Pinpoint the cell where the given text exists, returning its (X, Y) midpoint coordinate. 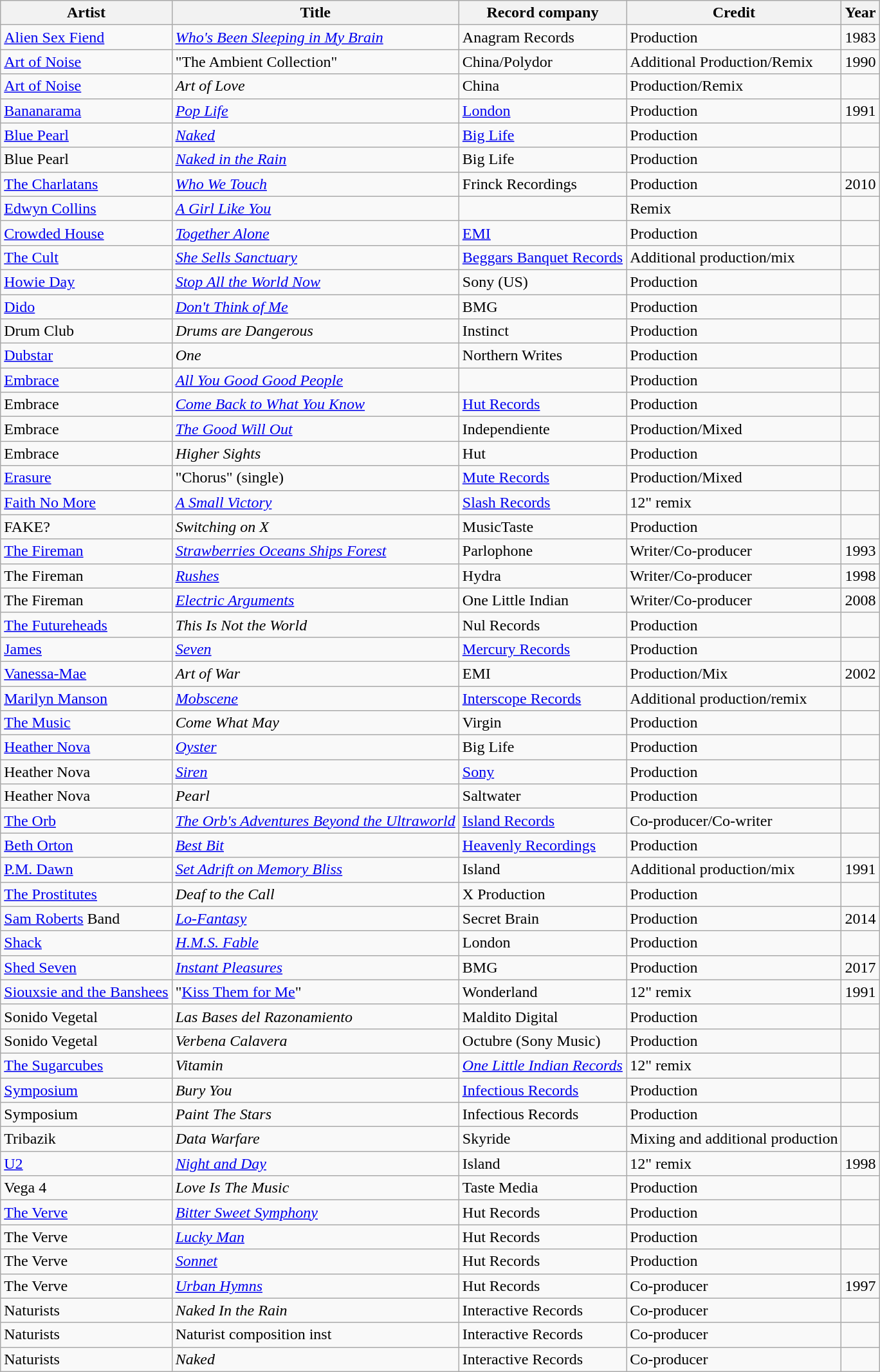
Independiente (542, 429)
Title (315, 13)
China/Polydor (542, 62)
Urban Hymns (315, 1286)
Tribazik (86, 1139)
Dido (86, 307)
A Girl Like You (315, 208)
Instant Pleasures (315, 967)
Howie Day (86, 282)
Maldito Digital (542, 1016)
This Is Not the World (315, 625)
"Kiss Them for Me" (315, 992)
Slash Records (542, 502)
Who We Touch (315, 184)
Pop Life (315, 111)
Mercury Records (542, 649)
Paint The Stars (315, 1115)
Strawberries Oceans Ships Forest (315, 551)
Sonnet (315, 1261)
Record company (542, 13)
Wonderland (542, 992)
Mobscene (315, 698)
Set Adrift on Memory Bliss (315, 870)
H.M.S. Fable (315, 943)
Parlophone (542, 551)
Come Back to What You Know (315, 405)
The Music (86, 723)
Oyster (315, 747)
Come What May (315, 723)
Vitamin (315, 1065)
Sony (US) (542, 282)
She Sells Sanctuary (315, 257)
Data Warfare (315, 1139)
Virgin (542, 723)
The Orb's Adventures Beyond the Ultraworld (315, 821)
Siouxsie and the Banshees (86, 992)
Drum Club (86, 331)
Art of Love (315, 86)
Crowded House (86, 233)
Remix (734, 208)
Shed Seven (86, 967)
Vanessa-Mae (86, 673)
Lo-Fantasy (315, 919)
Art of War (315, 673)
P.M. Dawn (86, 870)
Who's Been Sleeping in My Brain (315, 37)
Artist (86, 13)
All You Good Good People (315, 380)
Beth Orton (86, 845)
Lucky Man (315, 1237)
Nul Records (542, 625)
Production/Remix (734, 86)
Co-producer/Co-writer (734, 821)
1983 (861, 37)
"The Ambient Collection" (315, 62)
Pearl (315, 796)
Faith No More (86, 502)
Sony (542, 772)
Taste Media (542, 1188)
Frinck Recordings (542, 184)
Las Bases del Razonamiento (315, 1016)
Erasure (86, 478)
Saltwater (542, 796)
One Little Indian Records (542, 1065)
Deaf to the Call (315, 894)
"Chorus" (single) (315, 478)
2010 (861, 184)
The Charlatans (86, 184)
Night and Day (315, 1164)
Bananarama (86, 111)
China (542, 86)
Best Bit (315, 845)
Island Records (542, 821)
Interscope Records (542, 698)
Instinct (542, 331)
1990 (861, 62)
Together Alone (315, 233)
James (86, 649)
Mixing and additional production (734, 1139)
Siren (315, 772)
Credit (734, 13)
Heavenly Recordings (542, 845)
Bury You (315, 1090)
Vega 4 (86, 1188)
Secret Brain (542, 919)
2008 (861, 600)
Shack (86, 943)
Anagram Records (542, 37)
Sam Roberts Band (86, 919)
2014 (861, 919)
Skyride (542, 1139)
Naked in the Rain (315, 160)
Northern Writes (542, 356)
The Orb (86, 821)
Bitter Sweet Symphony (315, 1212)
Marilyn Manson (86, 698)
Dubstar (86, 356)
MusicTaste (542, 527)
Alien Sex Fiend (86, 37)
2017 (861, 967)
Naked In the Rain (315, 1310)
Higher Sights (315, 453)
Electric Arguments (315, 600)
U2 (86, 1164)
Additional production/remix (734, 698)
Don't Think of Me (315, 307)
Year (861, 13)
Beggars Banquet Records (542, 257)
One Little Indian (542, 600)
Seven (315, 649)
FAKE? (86, 527)
Verbena Calavera (315, 1041)
Naturist composition inst (315, 1335)
Hut (542, 453)
Mute Records (542, 478)
X Production (542, 894)
Edwyn Collins (86, 208)
1997 (861, 1286)
Additional Production/Remix (734, 62)
Production/Mix (734, 673)
2002 (861, 673)
Hydra (542, 576)
Stop All the World Now (315, 282)
Octubre (Sony Music) (542, 1041)
1993 (861, 551)
Switching on X (315, 527)
The Good Will Out (315, 429)
The Futureheads (86, 625)
One (315, 356)
The Prostitutes (86, 894)
Drums are Dangerous (315, 331)
A Small Victory (315, 502)
The Cult (86, 257)
The Sugarcubes (86, 1065)
Rushes (315, 576)
Love Is The Music (315, 1188)
